Search for the cell housing the specified text and yield its [X, Y] center coordinate. 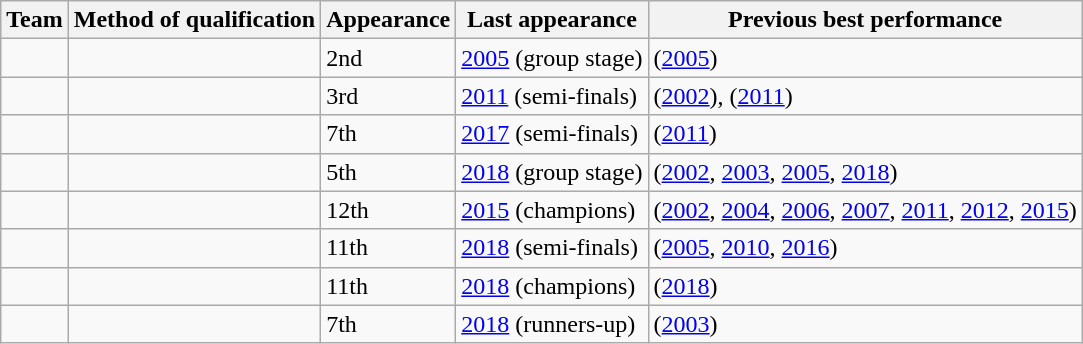
2018 (group stage) [552, 172]
Previous best performance [865, 20]
2011 (semi-finals) [552, 96]
2015 (champions) [552, 210]
2018 (semi-finals) [552, 248]
Team [35, 20]
(2002, 2004, 2006, 2007, 2011, 2012, 2015) [865, 210]
Method of qualification [194, 20]
Appearance [388, 20]
(2018) [865, 286]
Last appearance [552, 20]
(2002, 2003, 2005, 2018) [865, 172]
2018 (runners-up) [552, 324]
12th [388, 210]
3rd [388, 96]
(2005) [865, 58]
(2011) [865, 134]
(2003) [865, 324]
(2002), (2011) [865, 96]
5th [388, 172]
2005 (group stage) [552, 58]
2017 (semi-finals) [552, 134]
2018 (champions) [552, 286]
(2005, 2010, 2016) [865, 248]
2nd [388, 58]
